Search for the cell housing the specified text and yield its [X, Y] center coordinate. 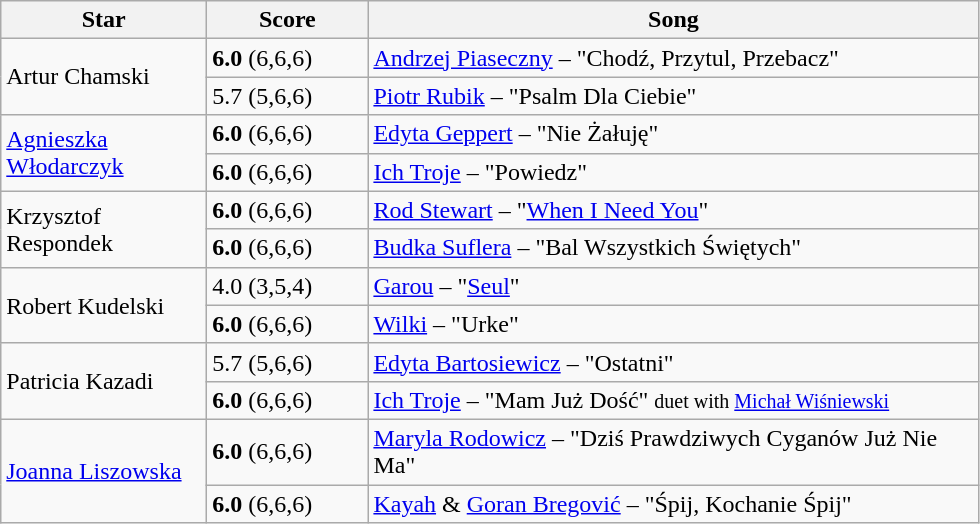
Robert Kudelski [104, 305]
Agnieszka Włodarczyk [104, 153]
Edyta Bartosiewicz – "Ostatni" [674, 362]
Edyta Geppert – "Nie Żałuję" [674, 134]
Song [674, 20]
Ich Troje – "Mam Już Dość" duet with Michał Wiśniewski [674, 400]
Joanna Liszowska [104, 470]
Artur Chamski [104, 77]
Krzysztof Respondek [104, 229]
4.0 (3,5,4) [288, 286]
Garou – "Seul" [674, 286]
Budka Suflera – "Bal Wszystkich Świętych" [674, 248]
Kayah & Goran Bregović – "Śpij, Kochanie Śpij" [674, 503]
Maryla Rodowicz – "Dziś Prawdziwych Cyganów Już Nie Ma" [674, 452]
Piotr Rubik – "Psalm Dla Ciebie" [674, 96]
Wilki – "Urke" [674, 324]
Rod Stewart – "When I Need You" [674, 210]
Andrzej Piaseczny – "Chodź, Przytul, Przebacz" [674, 58]
Patricia Kazadi [104, 381]
Ich Troje – "Powiedz" [674, 172]
Star [104, 20]
Score [288, 20]
